Detect which cell encompasses the target text, then output its (x, y) center coordinate. 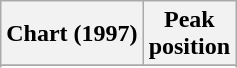
Peakposition (189, 34)
Chart (1997) (72, 34)
